Return [x, y] of the center of cell containing provided text 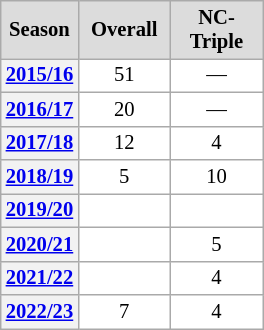
2020/21 [40, 244]
20 [124, 109]
2017/18 [40, 143]
7 [124, 311]
12 [124, 143]
2016/17 [40, 109]
2019/20 [40, 210]
2022/23 [40, 311]
2018/19 [40, 177]
51 [124, 75]
NC-Triple [216, 29]
Season [40, 29]
Overall [124, 29]
10 [216, 177]
2015/16 [40, 75]
2021/22 [40, 278]
